From the cell containing the given text, extract its center point as [X, Y] coordinate. 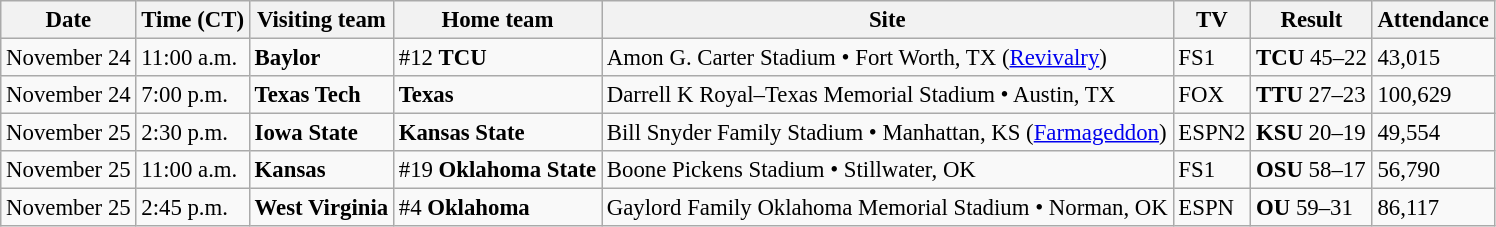
ESPN [1212, 208]
43,015 [1433, 58]
Darrell K Royal–Texas Memorial Stadium • Austin, TX [888, 95]
ESPN2 [1212, 133]
KSU 20–19 [1312, 133]
100,629 [1433, 95]
TTU 27–23 [1312, 95]
TV [1212, 20]
TCU 45–22 [1312, 58]
2:30 p.m. [192, 133]
OU 59–31 [1312, 208]
Site [888, 20]
FOX [1212, 95]
Home team [497, 20]
Texas [497, 95]
OSU 58–17 [1312, 170]
49,554 [1433, 133]
West Virginia [321, 208]
Time (CT) [192, 20]
Texas Tech [321, 95]
Iowa State [321, 133]
Baylor [321, 58]
Kansas [321, 170]
56,790 [1433, 170]
Bill Snyder Family Stadium • Manhattan, KS (Farmageddon) [888, 133]
#12 TCU [497, 58]
7:00 p.m. [192, 95]
Amon G. Carter Stadium • Fort Worth, TX (Revivalry) [888, 58]
Boone Pickens Stadium • Stillwater, OK [888, 170]
#4 Oklahoma [497, 208]
Gaylord Family Oklahoma Memorial Stadium • Norman, OK [888, 208]
Result [1312, 20]
Attendance [1433, 20]
86,117 [1433, 208]
2:45 p.m. [192, 208]
#19 Oklahoma State [497, 170]
Visiting team [321, 20]
Kansas State [497, 133]
Date [68, 20]
